Provide the [X, Y] coordinate of the cell's center where the given text is located.  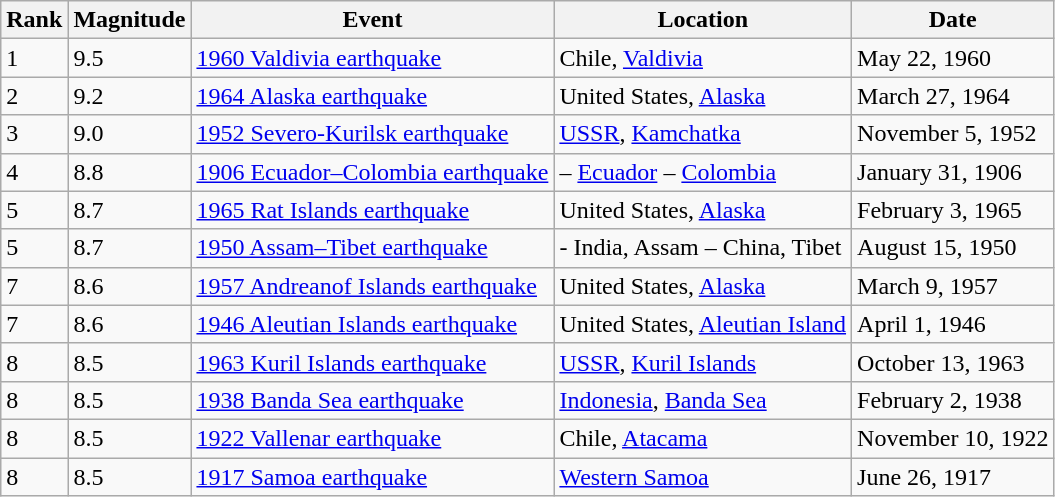
June 26, 1917 [953, 477]
1950 Assam–Tibet earthquake [372, 248]
Rank [34, 20]
November 5, 1952 [953, 134]
Chile, Valdivia [703, 58]
4 [34, 172]
April 1, 1946 [953, 324]
1938 Banda Sea earthquake [372, 400]
United States, Aleutian Island [703, 324]
1917 Samoa earthquake [372, 477]
- India, Assam – China, Tibet [703, 248]
– Ecuador – Colombia [703, 172]
Magnitude [130, 20]
Date [953, 20]
Indonesia, Banda Sea [703, 400]
Event [372, 20]
9.0 [130, 134]
May 22, 1960 [953, 58]
1 [34, 58]
9.5 [130, 58]
1952 Severo-Kurilsk earthquake [372, 134]
Chile, Atacama [703, 438]
1963 Kuril Islands earthquake [372, 362]
3 [34, 134]
February 3, 1965 [953, 210]
October 13, 1963 [953, 362]
1906 Ecuador–Colombia earthquake [372, 172]
November 10, 1922 [953, 438]
1960 Valdivia earthquake [372, 58]
August 15, 1950 [953, 248]
Location [703, 20]
USSR, Kuril Islands [703, 362]
2 [34, 96]
USSR, Kamchatka [703, 134]
1957 Andreanof Islands earthquake [372, 286]
February 2, 1938 [953, 400]
March 9, 1957 [953, 286]
Western Samoa [703, 477]
1922 Vallenar earthquake [372, 438]
March 27, 1964 [953, 96]
8.8 [130, 172]
January 31, 1906 [953, 172]
1965 Rat Islands earthquake [372, 210]
1964 Alaska earthquake [372, 96]
1946 Aleutian Islands earthquake [372, 324]
9.2 [130, 96]
